Return [x, y] of the center of cell containing provided text 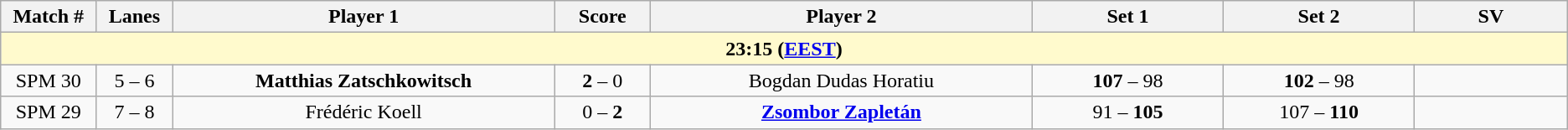
SPM 30 [49, 81]
Bogdan Dudas Horatiu [841, 81]
Matthias Zatschkowitsch [364, 81]
23:15 (EEST) [784, 49]
107 – 110 [1319, 112]
Player 1 [364, 17]
SV [1491, 17]
Set 1 [1127, 17]
Score [602, 17]
Set 2 [1319, 17]
2 – 0 [602, 81]
Frédéric Koell [364, 112]
Lanes [134, 17]
102 – 98 [1319, 81]
91 – 105 [1127, 112]
Match # [49, 17]
107 – 98 [1127, 81]
7 – 8 [134, 112]
SPM 29 [49, 112]
5 – 6 [134, 81]
Player 2 [841, 17]
0 – 2 [602, 112]
Zsombor Zapletán [841, 112]
